Find where the given text appears and provide that cell's center as [x, y] coordinate. 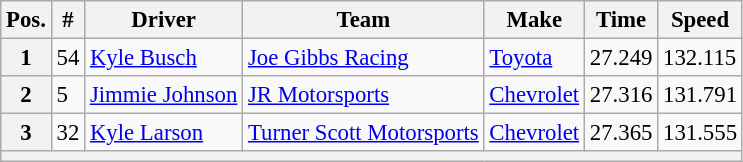
Jimmie Johnson [164, 95]
5 [68, 95]
131.791 [700, 95]
27.249 [620, 58]
Speed [700, 20]
2 [26, 95]
Kyle Busch [164, 58]
Kyle Larson [164, 133]
3 [26, 133]
27.365 [620, 133]
132.115 [700, 58]
Pos. [26, 20]
32 [68, 133]
Driver [164, 20]
Team [364, 20]
# [68, 20]
Make [534, 20]
Joe Gibbs Racing [364, 58]
1 [26, 58]
54 [68, 58]
Toyota [534, 58]
Time [620, 20]
Turner Scott Motorsports [364, 133]
JR Motorsports [364, 95]
131.555 [700, 133]
27.316 [620, 95]
